Determine the (X, Y) coordinate at the center of the cell enclosing the given text.  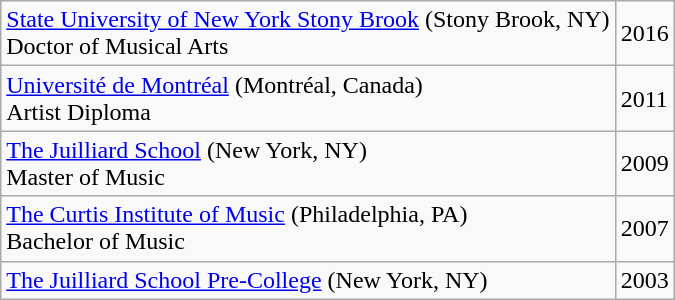
2011 (644, 98)
The Juilliard School (New York, NY) Master of Music (308, 164)
The Juilliard School Pre-College (New York, NY) (308, 280)
Université de Montréal (Montréal, Canada) Artist Diploma (308, 98)
2003 (644, 280)
2016 (644, 34)
State University of New York Stony Brook (Stony Brook, NY) Doctor of Musical Arts (308, 34)
2009 (644, 164)
The Curtis Institute of Music (Philadelphia, PA) Bachelor of Music (308, 228)
2007 (644, 228)
